Pinpoint the cell where the given text exists, returning its (x, y) midpoint coordinate. 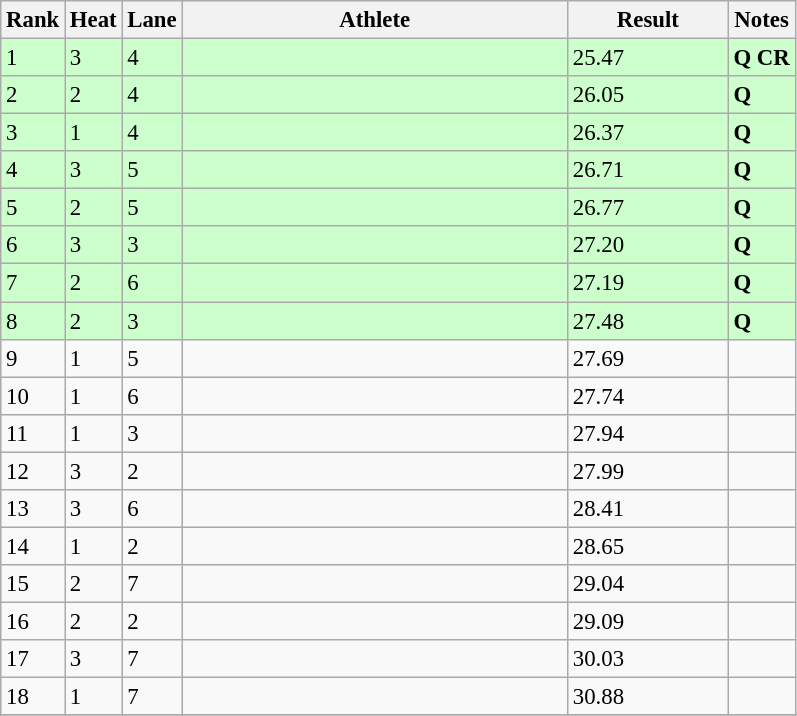
27.99 (648, 471)
28.41 (648, 509)
25.47 (648, 58)
26.37 (648, 133)
Heat (94, 20)
8 (33, 321)
27.48 (648, 321)
Q CR (762, 58)
18 (33, 697)
Notes (762, 20)
10 (33, 396)
Lane (152, 20)
26.05 (648, 95)
Athlete (375, 20)
27.69 (648, 358)
30.88 (648, 697)
13 (33, 509)
30.03 (648, 659)
15 (33, 584)
28.65 (648, 546)
27.20 (648, 245)
11 (33, 433)
29.09 (648, 621)
27.94 (648, 433)
29.04 (648, 584)
Result (648, 20)
14 (33, 546)
27.74 (648, 396)
16 (33, 621)
26.71 (648, 170)
12 (33, 471)
26.77 (648, 208)
9 (33, 358)
27.19 (648, 283)
Rank (33, 20)
17 (33, 659)
